Capture the cell that displays the provided text and extract its (X, Y) central coordinate. 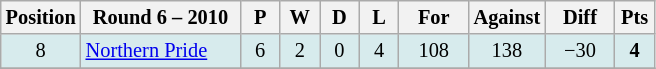
−30 (580, 51)
6 (260, 51)
For (434, 17)
2 (300, 51)
0 (340, 51)
P (260, 17)
Northern Pride (161, 51)
108 (434, 51)
138 (508, 51)
W (300, 17)
Diff (580, 17)
Position (41, 17)
Pts (635, 17)
8 (41, 51)
D (340, 17)
L (379, 17)
Round 6 – 2010 (161, 17)
Against (508, 17)
